Output the (x, y) coordinate of the center of the cell containing the given text.  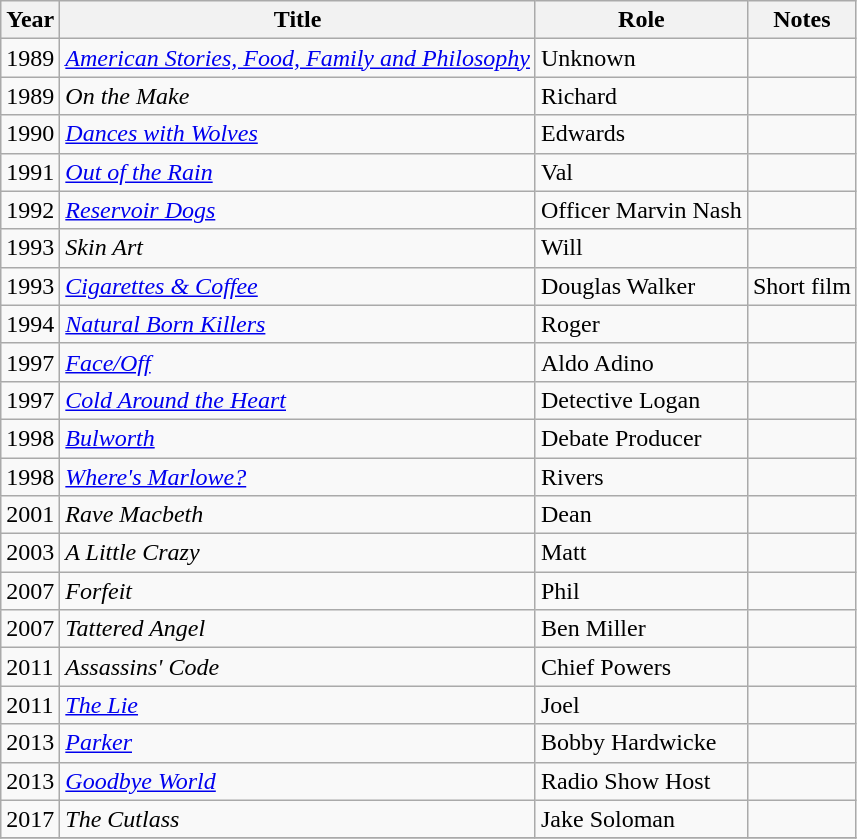
Roger (641, 324)
Debate Producer (641, 438)
Ben Miller (641, 629)
Detective Logan (641, 400)
1992 (30, 210)
Val (641, 172)
Cold Around the Heart (298, 400)
Reservoir Dogs (298, 210)
Title (298, 20)
Natural Born Killers (298, 324)
Officer Marvin Nash (641, 210)
Where's Marlowe? (298, 477)
On the Make (298, 96)
1991 (30, 172)
Matt (641, 553)
Douglas Walker (641, 286)
Assassins' Code (298, 667)
Radio Show Host (641, 781)
Phil (641, 591)
American Stories, Food, Family and Philosophy (298, 58)
Skin Art (298, 248)
Bulworth (298, 438)
Aldo Adino (641, 362)
Chief Powers (641, 667)
Short film (802, 286)
The Cutlass (298, 819)
2001 (30, 515)
Cigarettes & Coffee (298, 286)
Dances with Wolves (298, 134)
Forfeit (298, 591)
Will (641, 248)
Out of the Rain (298, 172)
The Lie (298, 705)
Rivers (641, 477)
Joel (641, 705)
2017 (30, 819)
Unknown (641, 58)
Parker (298, 743)
Notes (802, 20)
Bobby Hardwicke (641, 743)
2003 (30, 553)
Rave Macbeth (298, 515)
A Little Crazy (298, 553)
Edwards (641, 134)
Jake Soloman (641, 819)
Richard (641, 96)
Face/Off (298, 362)
Dean (641, 515)
1990 (30, 134)
Goodbye World (298, 781)
1994 (30, 324)
Year (30, 20)
Tattered Angel (298, 629)
Role (641, 20)
